Detect which cell encompasses the target text, then output its [X, Y] center coordinate. 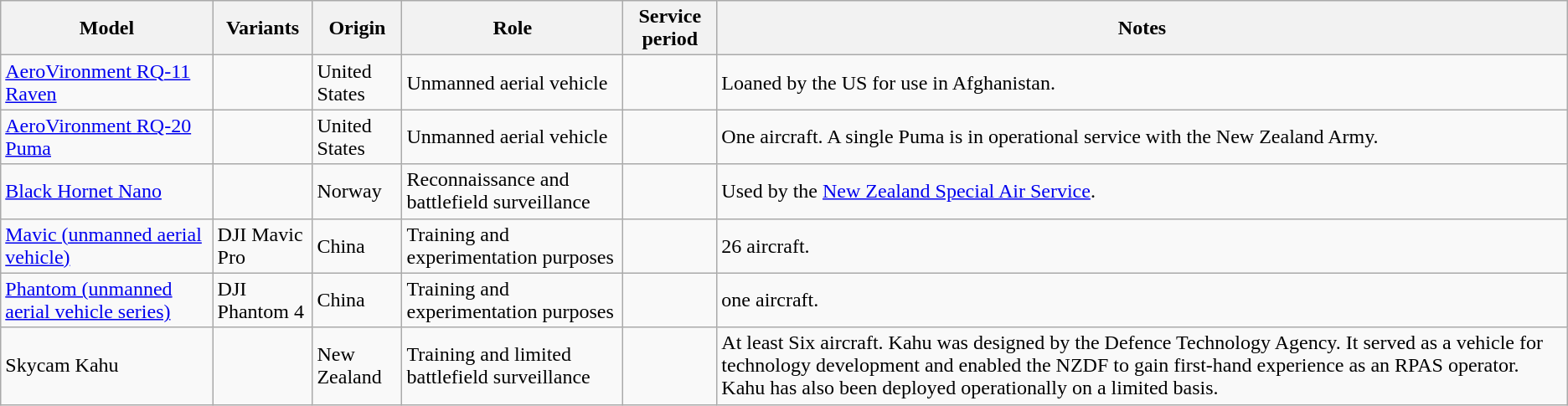
One aircraft. A single Puma is in operational service with the New Zealand Army. [1142, 137]
Origin [357, 28]
Used by the New Zealand Special Air Service. [1142, 191]
DJI Phantom 4 [263, 300]
Mavic (unmanned aerial vehicle) [107, 246]
Variants [263, 28]
Loaned by the US for use in Afghanistan. [1142, 82]
Phantom (unmanned aerial vehicle series) [107, 300]
Reconnaissance and battlefield surveillance [513, 191]
New Zealand [357, 366]
Black Hornet Nano [107, 191]
Service period [670, 28]
26 aircraft. [1142, 246]
AeroVironment RQ-20 Puma [107, 137]
Training and limited battlefield surveillance [513, 366]
DJI Mavic Pro [263, 246]
Skycam Kahu [107, 366]
Notes [1142, 28]
AeroVironment RQ-11 Raven [107, 82]
Model [107, 28]
Norway [357, 191]
one aircraft. [1142, 300]
Role [513, 28]
